Determine the [x, y] coordinate at the center of the cell enclosing the given text.  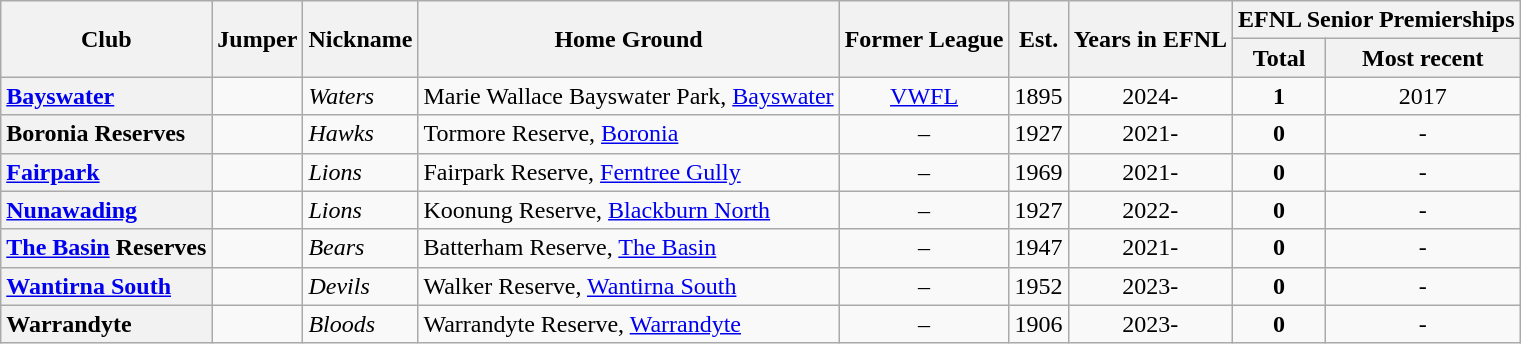
1952 [1038, 286]
Waters [360, 96]
Warrandyte Reserve, Warrandyte [628, 324]
Warrandyte [106, 324]
Marie Wallace Bayswater Park, Bayswater [628, 96]
Bayswater [106, 96]
Wantirna South [106, 286]
Nickname [360, 39]
Batterham Reserve, The Basin [628, 248]
Bloods [360, 324]
Fairpark Reserve, Ferntree Gully [628, 172]
Former League [924, 39]
Walker Reserve, Wantirna South [628, 286]
Nunawading [106, 210]
Jumper [258, 39]
2022- [1150, 210]
Devils [360, 286]
1 [1280, 96]
Tormore Reserve, Boronia [628, 134]
1895 [1038, 96]
EFNL Senior Premierships [1377, 20]
2024- [1150, 96]
Years in EFNL [1150, 39]
1947 [1038, 248]
The Basin Reserves [106, 248]
Home Ground [628, 39]
Club [106, 39]
Est. [1038, 39]
1969 [1038, 172]
1906 [1038, 324]
Total [1280, 58]
VWFL [924, 96]
Fairpark [106, 172]
Boronia Reserves [106, 134]
Most recent [1423, 58]
Koonung Reserve, Blackburn North [628, 210]
Hawks [360, 134]
2017 [1423, 96]
Bears [360, 248]
